Determine the [X, Y] coordinate at the center of the cell enclosing the given text.  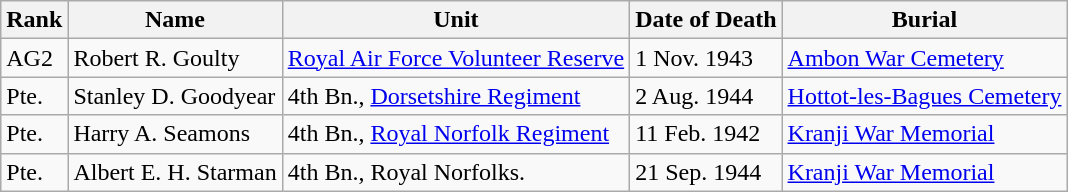
4th Bn., Royal Norfolk Regiment [456, 134]
Harry A. Seamons [175, 134]
Stanley D. Goodyear [175, 96]
AG2 [34, 58]
1 Nov. 1943 [706, 58]
Date of Death [706, 20]
4th Bn., Dorsetshire Regiment [456, 96]
Unit [456, 20]
11 Feb. 1942 [706, 134]
Albert E. H. Starman [175, 172]
21 Sep. 1944 [706, 172]
Rank [34, 20]
2 Aug. 1944 [706, 96]
Hottot-les-Bagues Cemetery [924, 96]
Ambon War Cemetery [924, 58]
4th Bn., Royal Norfolks. [456, 172]
Name [175, 20]
Robert R. Goulty [175, 58]
Royal Air Force Volunteer Reserve [456, 58]
Burial [924, 20]
